Locate the cell with the specified text and output its [X, Y] center coordinate. 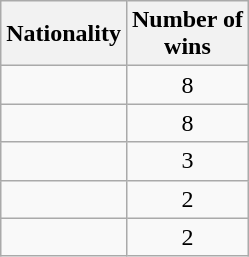
3 [187, 161]
Nationality [64, 34]
Number ofwins [187, 34]
